Identify which cell holds the provided text, then report its (X, Y) central coordinate. 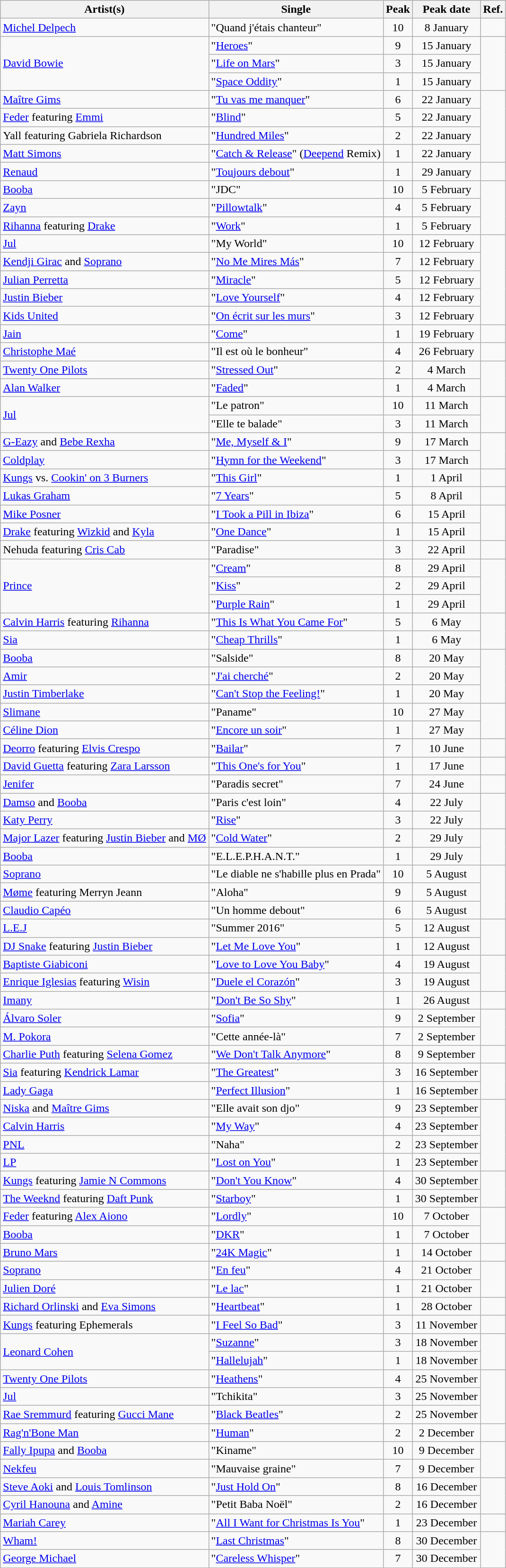
"Bailar" (296, 748)
"Cette année-là" (296, 1036)
"Cheap Thrills" (296, 640)
Slimane (105, 712)
Rag'n'Bone Man (105, 1433)
17 June (446, 766)
24 June (446, 784)
"Purple Rain" (296, 604)
Renaud (105, 171)
DJ Snake featuring Justin Bieber (105, 946)
Kungs featuring Ephemerals (105, 1324)
"Elle avait son djo" (296, 1108)
Lukas Graham (105, 496)
"Le patron" (296, 406)
8 January (446, 27)
"Salside" (296, 658)
"Paname" (296, 712)
Julien Doré (105, 1288)
Møme featuring Merryn Jeann (105, 892)
Yall featuring Gabriela Richardson (105, 135)
26 February (446, 352)
"DKR" (296, 1234)
Kungs vs. Cookin' on 3 Burners (105, 478)
19 February (446, 334)
Peak (398, 9)
Feder featuring Alex Aiono (105, 1216)
"I Feel So Bad" (296, 1324)
Nekfeu (105, 1469)
Ref. (493, 9)
"Le lac" (296, 1288)
Lady Gaga (105, 1090)
"My World" (296, 244)
"We Don't Talk Anymore" (296, 1054)
Steve Aoki and Louis Tomlinson (105, 1487)
"Heroes" (296, 45)
G-Eazy and Bebe Rexha (105, 442)
Nehuda featuring Cris Cab (105, 550)
Peak date (446, 9)
"Un homme debout" (296, 910)
"Heathens" (296, 1379)
"Paradis secret" (296, 784)
"Catch & Release" (Deepend Remix) (296, 153)
"Last Christmas" (296, 1541)
Rihanna featuring Drake (105, 226)
"Heartbeat" (296, 1306)
"Life on Mars" (296, 63)
"Petit Baba Noël" (296, 1505)
M. Pokora (105, 1036)
Amir (105, 676)
11 November (446, 1324)
Michel Delpech (105, 27)
10 June (446, 748)
L.E.J (105, 928)
Zayn (105, 207)
Céline Dion (105, 730)
"Pillowtalk" (296, 207)
Drake featuring Wizkid and Kyla (105, 532)
"My Way" (296, 1126)
"Kiss" (296, 586)
Single (296, 9)
"I Took a Pill in Ibiza" (296, 514)
"Don't You Know" (296, 1180)
23 December (446, 1523)
"Space Oddity" (296, 81)
Alan Walker (105, 388)
"Human" (296, 1433)
1 April (446, 478)
Jain (105, 334)
Christophe Maé (105, 352)
Mike Posner (105, 514)
Feder featuring Emmi (105, 117)
"Black Beatles" (296, 1415)
Julian Perretta (105, 280)
Bruno Mars (105, 1252)
"Careless Whisper" (296, 1559)
Justin Bieber (105, 298)
"Naha" (296, 1144)
Baptiste Giabiconi (105, 964)
"Cold Water" (296, 838)
Álvaro Soler (105, 1018)
2 December (446, 1433)
"Duele el Corazón" (296, 982)
"Mauvaise graine" (296, 1469)
"All I Want for Christmas Is You" (296, 1523)
Niska and Maître Gims (105, 1108)
"J'ai cherché" (296, 676)
Sia featuring Kendrick Lamar (105, 1072)
"Paradise" (296, 550)
"Lost on You" (296, 1162)
Wham! (105, 1541)
"Hymn for the Weekend" (296, 460)
Sia (105, 640)
"Work" (296, 226)
"Don't Be So Shy" (296, 1000)
"Stressed Out" (296, 370)
"Suzanne" (296, 1342)
Rae Sremmurd featuring Gucci Mane (105, 1415)
Charlie Puth featuring Selena Gomez (105, 1054)
Justin Timberlake (105, 694)
Deorro featuring Elvis Crespo (105, 748)
"Me, Myself & I" (296, 442)
Kendji Girac and Soprano (105, 262)
"Paris c'est loin" (296, 802)
Matt Simons (105, 153)
"Kiname" (296, 1451)
Calvin Harris (105, 1126)
"Starboy" (296, 1198)
Leonard Cohen (105, 1351)
"Lordly" (296, 1216)
"Rise" (296, 820)
Fally Ipupa and Booba (105, 1451)
Enrique Iglesias featuring Wisin (105, 982)
"Come" (296, 334)
9 September (446, 1054)
David Bowie (105, 63)
29 January (446, 171)
"Toujours debout" (296, 171)
"Quand j'étais chanteur" (296, 27)
"Blind" (296, 117)
"Perfect Illusion" (296, 1090)
Kungs featuring Jamie N Commons (105, 1180)
"Tu vas me manquer" (296, 99)
"Hallelujah" (296, 1360)
"This Is What You Came For" (296, 622)
Jenifer (105, 784)
"Cream" (296, 568)
"Il est où le bonheur" (296, 352)
8 April (446, 496)
14 October (446, 1252)
"En feu" (296, 1270)
"Summer 2016" (296, 928)
Cyril Hanouna and Amine (105, 1505)
"Can't Stop the Feeling!" (296, 694)
28 October (446, 1306)
David Guetta featuring Zara Larsson (105, 766)
"JDC" (296, 189)
Calvin Harris featuring Rihanna (105, 622)
Coldplay (105, 460)
Prince (105, 586)
"Faded" (296, 388)
"One Dance" (296, 532)
"Elle te balade" (296, 424)
"The Greatest" (296, 1072)
"Tchikita" (296, 1397)
"No Me Mires Más" (296, 262)
Damso and Booba (105, 802)
"E.L.E.P.H.A.N.T." (296, 856)
Katy Perry (105, 820)
"7 Years" (296, 496)
"Love Yourself" (296, 298)
"Let Me Love You" (296, 946)
"Sofia" (296, 1018)
"Aloha" (296, 892)
"24K Magic" (296, 1252)
Imany (105, 1000)
"Hundred Miles" (296, 135)
"Encore un soir" (296, 730)
"This Girl" (296, 478)
Richard Orlinski and Eva Simons (105, 1306)
Kids United (105, 316)
"This One's for You" (296, 766)
"On écrit sur les murs" (296, 316)
22 April (446, 550)
26 August (446, 1000)
"Love to Love You Baby" (296, 964)
Mariah Carey (105, 1523)
Artist(s) (105, 9)
Major Lazer featuring Justin Bieber and MØ (105, 838)
Claudio Capéo (105, 910)
"Le diable ne s'habille plus en Prada" (296, 874)
Maître Gims (105, 99)
LP (105, 1162)
"Just Hold On" (296, 1487)
PNL (105, 1144)
George Michael (105, 1559)
The Weeknd featuring Daft Punk (105, 1198)
"Miracle" (296, 280)
